Capture the cell that displays the provided text and extract its (X, Y) central coordinate. 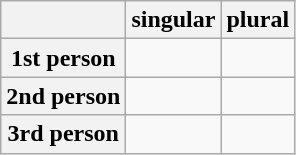
3rd person (64, 134)
2nd person (64, 96)
1st person (64, 58)
plural (258, 20)
singular (174, 20)
